Return the (x, y) coordinate for the center point of the cell that contains the specified text.  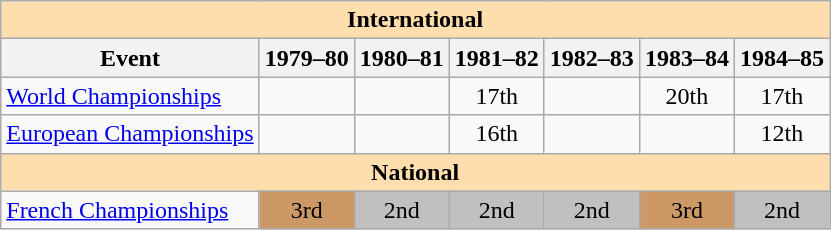
1979–80 (306, 58)
1980–81 (402, 58)
16th (496, 134)
International (416, 20)
National (416, 172)
1982–83 (592, 58)
European Championships (130, 134)
Event (130, 58)
1984–85 (782, 58)
French Championships (130, 210)
World Championships (130, 96)
1981–82 (496, 58)
20th (686, 96)
12th (782, 134)
1983–84 (686, 58)
